Search for the cell housing the specified text and yield its [x, y] center coordinate. 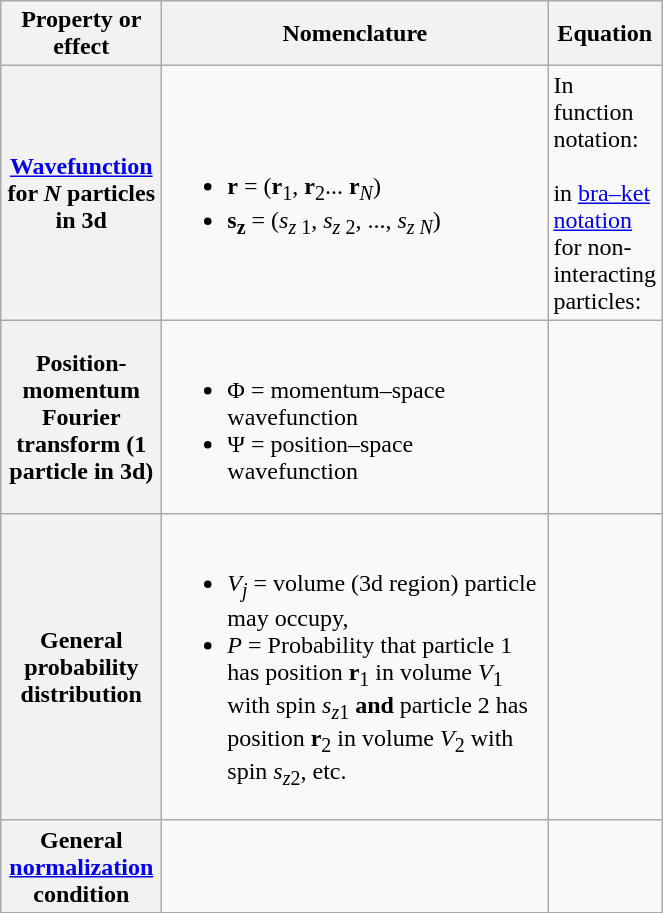
Equation [605, 34]
General probability distribution [82, 667]
Φ = momentum–space wavefunctionΨ = position–space wavefunction [355, 417]
Position-momentum Fourier transform (1 particle in 3d) [82, 417]
Wavefunction for N particles in 3d [82, 193]
Property or effect [82, 34]
In function notation:in bra–ket notationfor non-interacting particles: [605, 193]
r = (r1, r2... rN)sz = (sz 1, sz 2, ..., sz N) [355, 193]
Nomenclature [355, 34]
General normalization condition [82, 866]
